From the cell containing the given text, extract its center point as (x, y) coordinate. 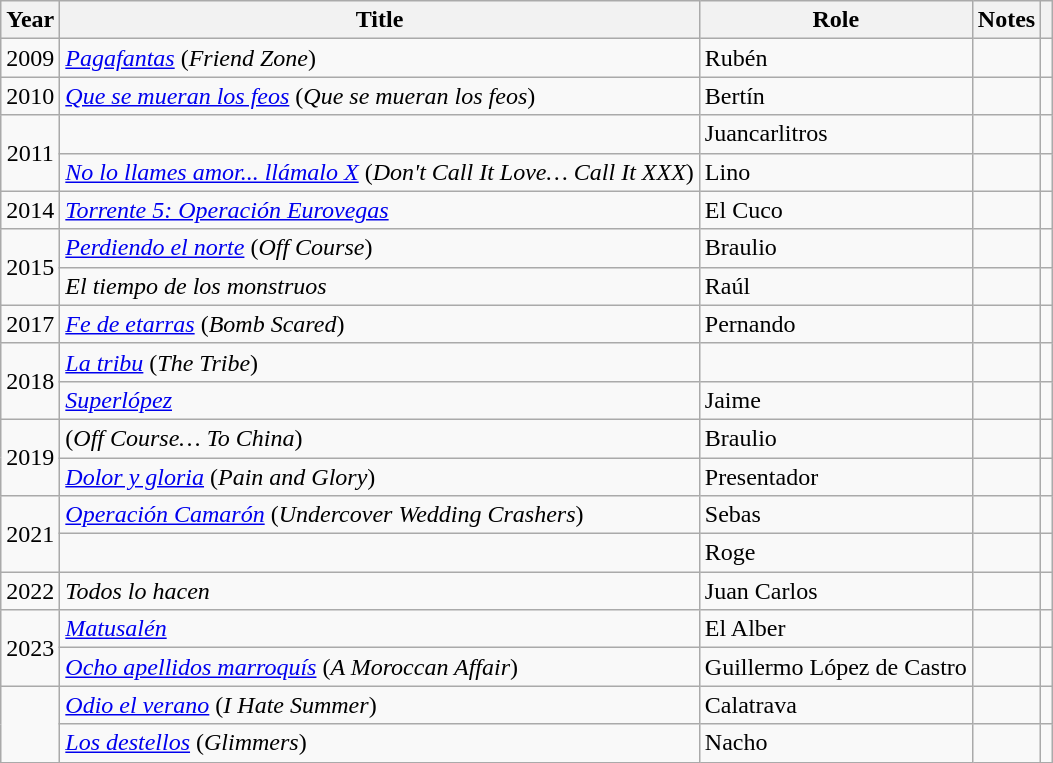
Jaime (836, 400)
Juancarlitros (836, 134)
Que se mueran los feos (Que se mueran los feos) (380, 96)
Notes (1006, 20)
2023 (30, 648)
2019 (30, 457)
2011 (30, 153)
Los destellos (Glimmers) (380, 743)
2009 (30, 58)
Perdiendo el norte (Off Course) (380, 248)
(Off Course… To China) (380, 438)
El Cuco (836, 210)
Title (380, 20)
2018 (30, 381)
El Alber (836, 629)
Roge (836, 553)
2015 (30, 267)
Ocho apellidos marroquís (A Moroccan Affair) (380, 667)
Guillermo López de Castro (836, 667)
2017 (30, 324)
Lino (836, 172)
Raúl (836, 286)
El tiempo de los monstruos (380, 286)
Torrente 5: Operación Eurovegas (380, 210)
2014 (30, 210)
Rubén (836, 58)
Pernando (836, 324)
Odio el verano (I Hate Summer) (380, 705)
Todos lo hacen (380, 591)
Juan Carlos (836, 591)
Nacho (836, 743)
Superlópez (380, 400)
Year (30, 20)
2021 (30, 534)
2010 (30, 96)
Role (836, 20)
Operación Camarón (Undercover Wedding Crashers) (380, 515)
Presentador (836, 477)
Bertín (836, 96)
2022 (30, 591)
Fe de etarras (Bomb Scared) (380, 324)
La tribu (The Tribe) (380, 362)
Pagafantas (Friend Zone) (380, 58)
No lo llames amor... llámalo X (Don't Call It Love… Call It XXX) (380, 172)
Calatrava (836, 705)
Sebas (836, 515)
Matusalén (380, 629)
Dolor y gloria (Pain and Glory) (380, 477)
